Return the [x, y] coordinate for the center point of the cell that contains the specified text.  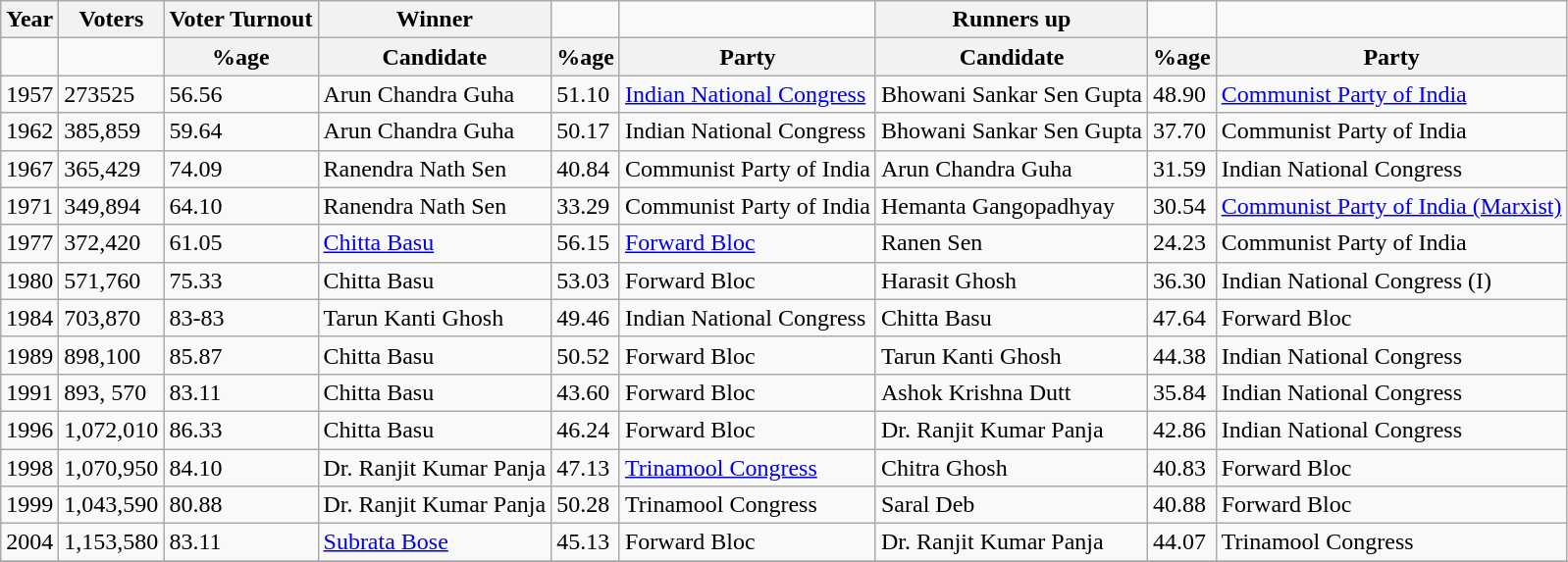
46.24 [586, 430]
571,760 [112, 281]
33.29 [586, 206]
2004 [29, 542]
Chitra Ghosh [1011, 468]
48.90 [1182, 94]
1,153,580 [112, 542]
1967 [29, 169]
1999 [29, 505]
85.87 [241, 355]
1,070,950 [112, 468]
1962 [29, 131]
1996 [29, 430]
37.70 [1182, 131]
1977 [29, 243]
35.84 [1182, 392]
Harasit Ghosh [1011, 281]
1984 [29, 318]
1989 [29, 355]
31.59 [1182, 169]
1998 [29, 468]
44.07 [1182, 542]
Runners up [1011, 20]
273525 [112, 94]
Ranen Sen [1011, 243]
43.60 [586, 392]
56.15 [586, 243]
53.03 [586, 281]
84.10 [241, 468]
365,429 [112, 169]
47.64 [1182, 318]
Indian National Congress (I) [1391, 281]
49.46 [586, 318]
Subrata Bose [435, 542]
59.64 [241, 131]
64.10 [241, 206]
898,100 [112, 355]
83-83 [241, 318]
1,072,010 [112, 430]
Saral Deb [1011, 505]
47.13 [586, 468]
24.23 [1182, 243]
1957 [29, 94]
36.30 [1182, 281]
Year [29, 20]
Hemanta Gangopadhyay [1011, 206]
1991 [29, 392]
1980 [29, 281]
Ashok Krishna Dutt [1011, 392]
40.84 [586, 169]
Communist Party of India (Marxist) [1391, 206]
50.17 [586, 131]
1,043,590 [112, 505]
349,894 [112, 206]
Winner [435, 20]
385,859 [112, 131]
1971 [29, 206]
372,420 [112, 243]
Voters [112, 20]
45.13 [586, 542]
30.54 [1182, 206]
42.86 [1182, 430]
Voter Turnout [241, 20]
50.28 [586, 505]
51.10 [586, 94]
56.56 [241, 94]
893, 570 [112, 392]
74.09 [241, 169]
86.33 [241, 430]
44.38 [1182, 355]
40.88 [1182, 505]
61.05 [241, 243]
703,870 [112, 318]
40.83 [1182, 468]
80.88 [241, 505]
75.33 [241, 281]
50.52 [586, 355]
